Scan for the cell matching the given text and deliver its (x, y) coordinate at center. 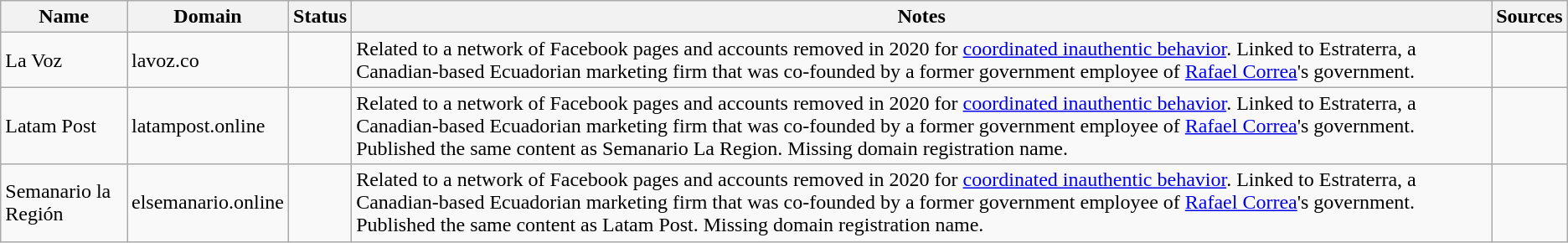
Notes (921, 17)
La Voz (64, 60)
Sources (1529, 17)
Name (64, 17)
lavoz.co (208, 60)
elsemanario.online (208, 203)
latampost.online (208, 126)
Domain (208, 17)
Status (320, 17)
Latam Post (64, 126)
Semanario la Región (64, 203)
